Return the (X, Y) coordinate for the center point of the cell that contains the specified text.  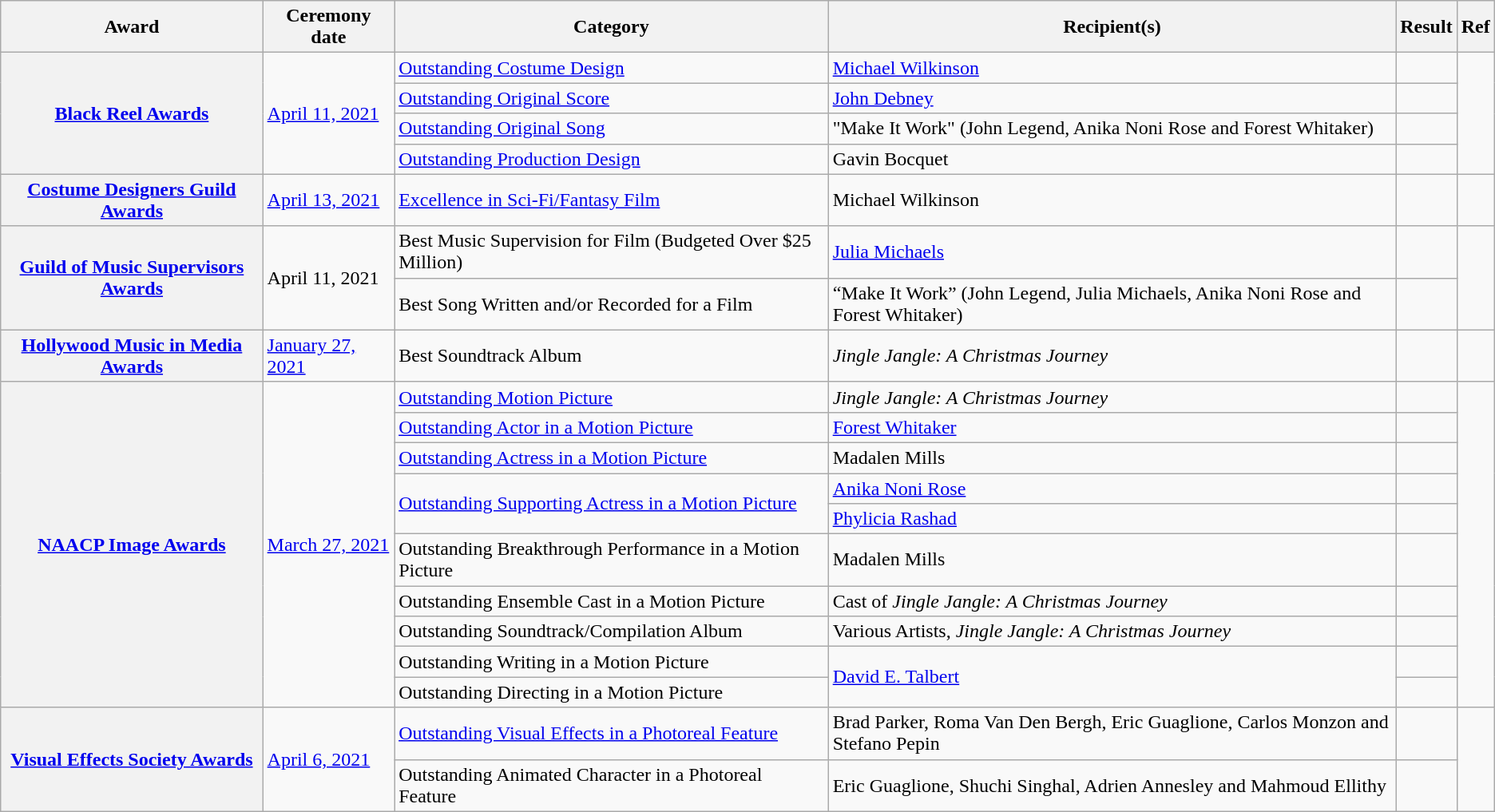
Outstanding Costume Design (612, 68)
Outstanding Motion Picture (612, 397)
Category (612, 27)
NAACP Image Awards (132, 545)
“Make It Work” (John Legend, Julia Michaels, Anika Noni Rose and Forest Whitaker) (1112, 303)
Outstanding Visual Effects in a Photoreal Feature (612, 733)
Outstanding Supporting Actress in a Motion Picture (612, 503)
John Debney (1112, 98)
Outstanding Original Score (612, 98)
Excellence in Sci-Fi/Fantasy Film (612, 200)
David E. Talbert (1112, 677)
Gavin Bocquet (1112, 159)
Anika Noni Rose (1112, 488)
Cast of Jingle Jangle: A Christmas Journey (1112, 601)
March 27, 2021 (329, 545)
Outstanding Soundtrack/Compilation Album (612, 632)
April 13, 2021 (329, 200)
Award (132, 27)
Visual Effects Society Awards (132, 759)
Outstanding Writing in a Motion Picture (612, 662)
Outstanding Actress in a Motion Picture (612, 457)
Guild of Music Supervisors Awards (132, 278)
Brad Parker, Roma Van Den Bergh, Eric Guaglione, Carlos Monzon and Stefano Pepin (1112, 733)
April 6, 2021 (329, 759)
Outstanding Production Design (612, 159)
January 27, 2021 (329, 356)
Result (1426, 27)
Best Song Written and/or Recorded for a Film (612, 303)
Outstanding Actor in a Motion Picture (612, 427)
Best Music Supervision for Film (Budgeted Over $25 Million) (612, 252)
Outstanding Directing in a Motion Picture (612, 692)
Eric Guaglione, Shuchi Singhal, Adrien Annesley and Mahmoud Ellithy (1112, 786)
Forest Whitaker (1112, 427)
Outstanding Breakthrough Performance in a Motion Picture (612, 560)
Costume Designers Guild Awards (132, 200)
Outstanding Animated Character in a Photoreal Feature (612, 786)
Outstanding Original Song (612, 129)
Ref (1476, 27)
Outstanding Ensemble Cast in a Motion Picture (612, 601)
Various Artists, Jingle Jangle: A Christmas Journey (1112, 632)
Hollywood Music in Media Awards (132, 356)
Best Soundtrack Album (612, 356)
Ceremony date (329, 27)
Phylicia Rashad (1112, 519)
Black Reel Awards (132, 113)
Recipient(s) (1112, 27)
"Make It Work" (John Legend, Anika Noni Rose and Forest Whitaker) (1112, 129)
Julia Michaels (1112, 252)
